Locate the cell with the specified text and output its [X, Y] center coordinate. 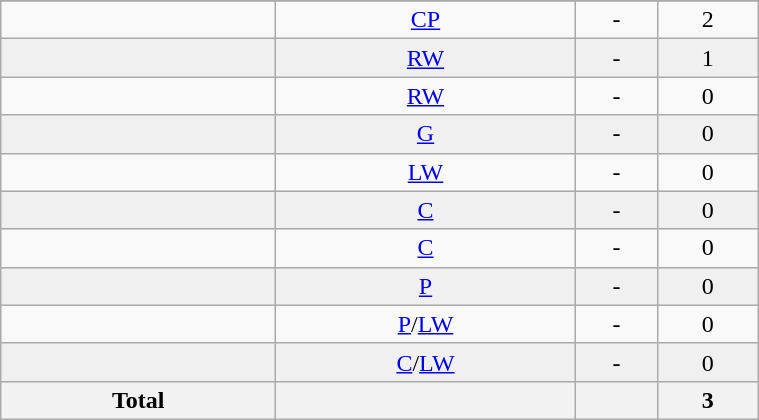
Total [138, 400]
3 [708, 400]
P/LW [426, 324]
CP [426, 20]
G [426, 134]
1 [708, 58]
C/LW [426, 362]
P [426, 286]
2 [708, 20]
LW [426, 172]
